Extract the [X, Y] coordinate from the center of the cell holding the provided text.  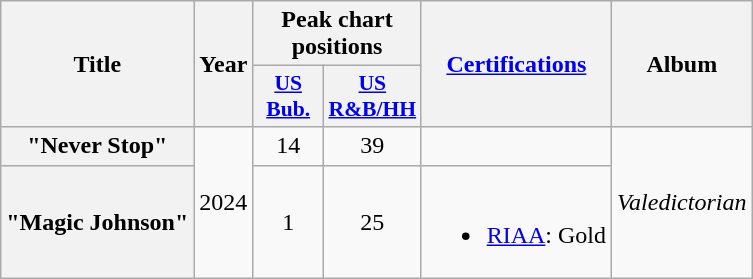
RIAA: Gold [516, 222]
Year [224, 64]
Certifications [516, 64]
Title [98, 64]
Peak chart positions [337, 34]
14 [288, 146]
"Magic Johnson" [98, 222]
USR&B/HH [372, 96]
Album [682, 64]
39 [372, 146]
1 [288, 222]
Valedictorian [682, 202]
2024 [224, 202]
USBub. [288, 96]
"Never Stop" [98, 146]
25 [372, 222]
